Determine the (x, y) coordinate at the center of the cell enclosing the given text.  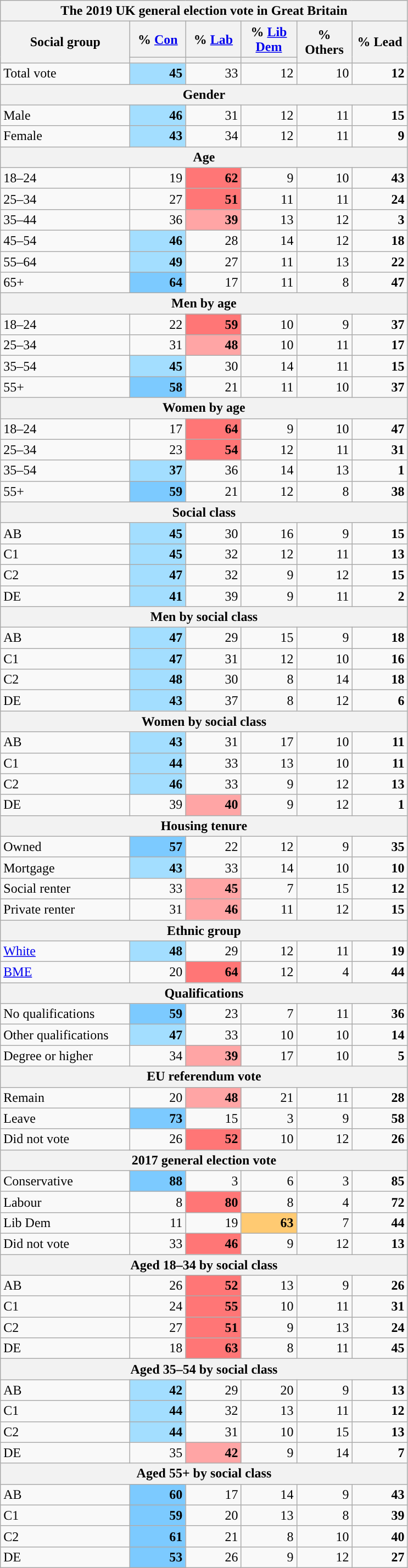
% Lead (380, 42)
Leave (65, 1118)
Men by age (204, 304)
Gender (204, 94)
2017 general election vote (204, 1160)
Remain (65, 1097)
BME (65, 972)
61 (158, 1536)
Men by social class (204, 617)
Female (65, 136)
Other qualifications (65, 1035)
Degree or higher (65, 1056)
65+ (65, 283)
54 (213, 450)
Social renter (65, 888)
45–54 (65, 240)
5 (380, 1056)
Mortgage (65, 867)
Total vote (65, 74)
85 (380, 1181)
57 (158, 847)
EU referendum vote (204, 1077)
38 (380, 491)
White (65, 951)
Qualifications (204, 993)
The 2019 UK general election vote in Great Britain (204, 11)
49 (158, 262)
Aged 55+ by social class (204, 1474)
Lib Dem (65, 1223)
80 (213, 1202)
62 (213, 178)
% Lab (213, 40)
Social group (65, 42)
Housing tenure (204, 826)
% Con (158, 40)
% Lib Dem (269, 40)
Male (65, 115)
Aged 35–54 by social class (204, 1369)
53 (158, 1557)
Owned (65, 847)
Women by age (204, 408)
% Others (324, 42)
2 (380, 596)
55 (213, 1307)
Conservative (65, 1181)
88 (158, 1181)
Private renter (65, 909)
55–64 (65, 262)
73 (158, 1118)
60 (158, 1494)
Women by social class (204, 721)
41 (158, 596)
Social class (204, 512)
Aged 18–34 by social class (204, 1264)
72 (380, 1202)
35–44 (65, 220)
Ethnic group (204, 931)
No qualifications (65, 1014)
Labour (65, 1202)
Age (204, 157)
